Return the [x, y] coordinate for the center point of the cell that contains the specified text.  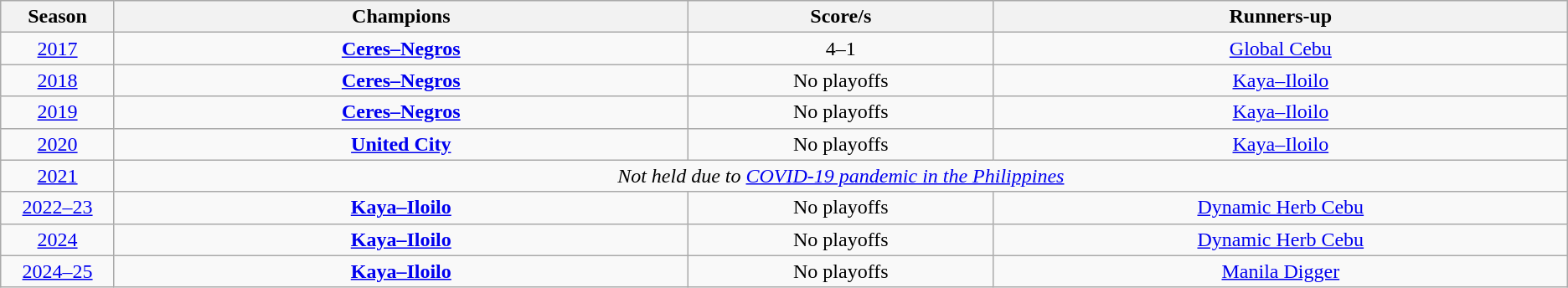
Runners-up [1280, 17]
Manila Digger [1280, 271]
2019 [58, 112]
United City [400, 144]
Champions [400, 17]
4–1 [841, 49]
Not held due to COVID-19 pandemic in the Philippines [841, 176]
Global Cebu [1280, 49]
2024 [58, 239]
2024–25 [58, 271]
Score/s [841, 17]
2022–23 [58, 208]
2017 [58, 49]
Season [58, 17]
2018 [58, 80]
2020 [58, 144]
2021 [58, 176]
